For the text-containing cell, return its midpoint in (X, Y) coordinate format. 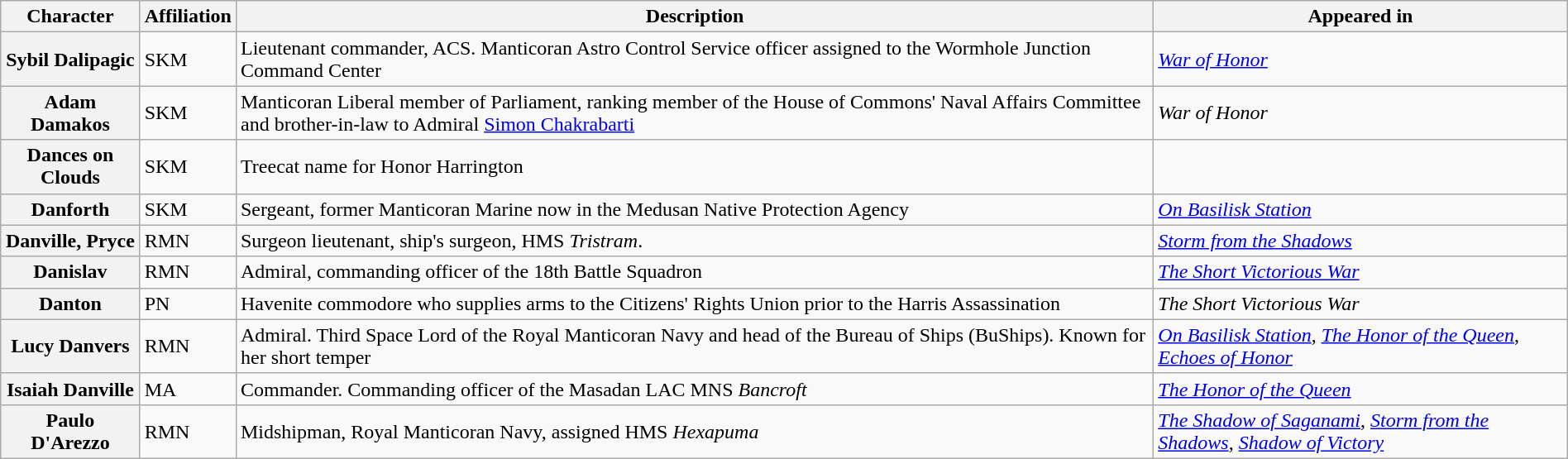
Dances on Clouds (70, 167)
Isaiah Danville (70, 389)
Danville, Pryce (70, 241)
Midshipman, Royal Manticoran Navy, assigned HMS Hexapuma (695, 432)
Storm from the Shadows (1360, 241)
Danislav (70, 272)
Surgeon lieutenant, ship's surgeon, HMS Tristram. (695, 241)
MA (188, 389)
On Basilisk Station, The Honor of the Queen, Echoes of Honor (1360, 346)
Sybil Dalipagic (70, 60)
Appeared in (1360, 17)
The Shadow of Saganami, Storm from the Shadows, Shadow of Victory (1360, 432)
Treecat name for Honor Harrington (695, 167)
Character (70, 17)
Lieutenant commander, ACS. Manticoran Astro Control Service officer assigned to the Wormhole Junction Command Center (695, 60)
Danforth (70, 209)
Danton (70, 304)
Sergeant, former Manticoran Marine now in the Medusan Native Protection Agency (695, 209)
Adam Damakos (70, 112)
On Basilisk Station (1360, 209)
Commander. Commanding officer of the Masadan LAC MNS Bancroft (695, 389)
Affiliation (188, 17)
Havenite commodore who supplies arms to the Citizens' Rights Union prior to the Harris Assassination (695, 304)
Admiral, commanding officer of the 18th Battle Squadron (695, 272)
Paulo D'Arezzo (70, 432)
Admiral. Third Space Lord of the Royal Manticoran Navy and head of the Bureau of Ships (BuShips). Known for her short temper (695, 346)
PN (188, 304)
Lucy Danvers (70, 346)
The Honor of the Queen (1360, 389)
Description (695, 17)
